Capture the cell that displays the provided text and extract its (X, Y) central coordinate. 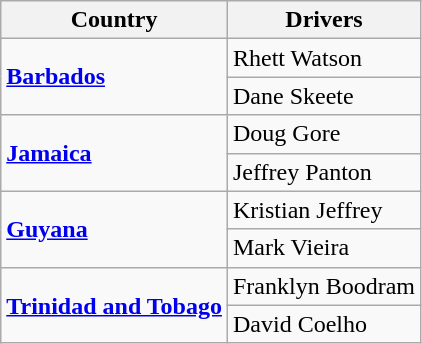
Mark Vieira (324, 248)
Jeffrey Panton (324, 172)
Drivers (324, 20)
David Coelho (324, 324)
Barbados (114, 77)
Country (114, 20)
Trinidad and Tobago (114, 305)
Guyana (114, 229)
Franklyn Boodram (324, 286)
Doug Gore (324, 134)
Kristian Jeffrey (324, 210)
Jamaica (114, 153)
Dane Skeete (324, 96)
Rhett Watson (324, 58)
